Pinpoint the cell where the given text exists, returning its (X, Y) midpoint coordinate. 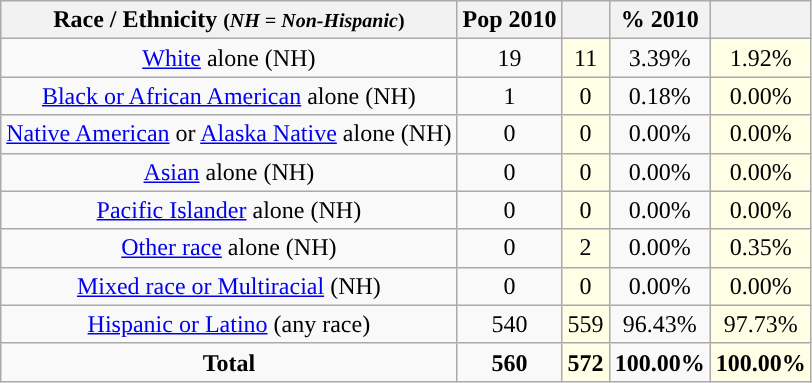
Mixed race or Multiracial (NH) (229, 286)
2 (586, 248)
1.92% (760, 58)
572 (586, 362)
0.35% (760, 248)
540 (510, 324)
Asian alone (NH) (229, 172)
Race / Ethnicity (NH = Non-Hispanic) (229, 20)
Pop 2010 (510, 20)
3.39% (660, 58)
11 (586, 58)
Black or African American alone (NH) (229, 96)
Total (229, 362)
% 2010 (660, 20)
559 (586, 324)
Hispanic or Latino (any race) (229, 324)
White alone (NH) (229, 58)
Pacific Islander alone (NH) (229, 210)
19 (510, 58)
560 (510, 362)
Native American or Alaska Native alone (NH) (229, 134)
96.43% (660, 324)
0.18% (660, 96)
97.73% (760, 324)
Other race alone (NH) (229, 248)
1 (510, 96)
